Determine the (X, Y) coordinate at the center of the cell enclosing the given text.  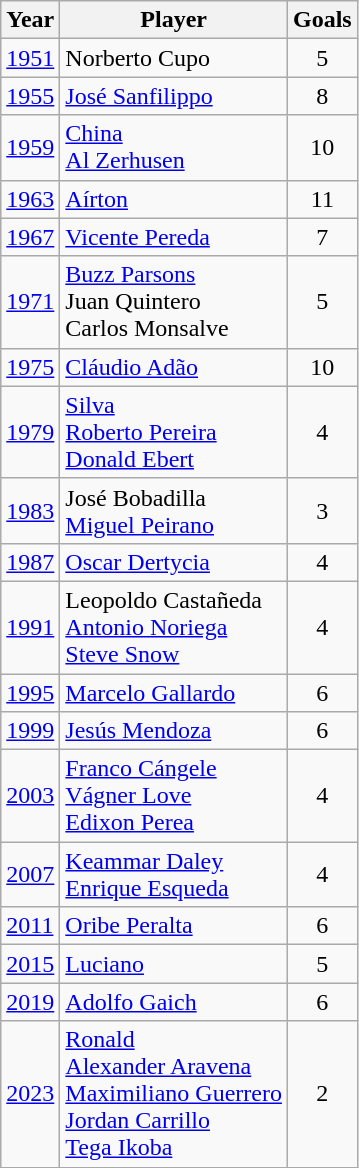
1959 (30, 148)
7 (322, 237)
Keammar Daley Enrique Esqueda (174, 874)
2007 (30, 874)
1991 (30, 627)
2023 (30, 1094)
1995 (30, 693)
Aírton (174, 199)
Goals (322, 20)
2003 (30, 796)
Silva Roberto Pereira Donald Ebert (174, 432)
11 (322, 199)
Vicente Pereda (174, 237)
1955 (30, 96)
Buzz Parsons Juan Quintero Carlos Monsalve (174, 302)
China Al Zerhusen (174, 148)
Franco Cángele Vágner Love Edixon Perea (174, 796)
Player (174, 20)
Luciano (174, 964)
1967 (30, 237)
Oribe Peralta (174, 926)
1979 (30, 432)
1963 (30, 199)
Ronald Alexander Aravena Maximiliano Guerrero Jordan Carrillo Tega Ikoba (174, 1094)
1971 (30, 302)
3 (322, 510)
1999 (30, 731)
8 (322, 96)
Oscar Dertycia (174, 562)
2019 (30, 1002)
Cláudio Adão (174, 367)
José Sanfilippo (174, 96)
Adolfo Gaich (174, 1002)
1983 (30, 510)
2 (322, 1094)
Jesús Mendoza (174, 731)
1987 (30, 562)
2011 (30, 926)
2015 (30, 964)
Year (30, 20)
1951 (30, 58)
José Bobadilla Miguel Peirano (174, 510)
Norberto Cupo (174, 58)
Marcelo Gallardo (174, 693)
Leopoldo Castañeda Antonio Noriega Steve Snow (174, 627)
1975 (30, 367)
